For the text-containing cell, return its midpoint in [x, y] coordinate format. 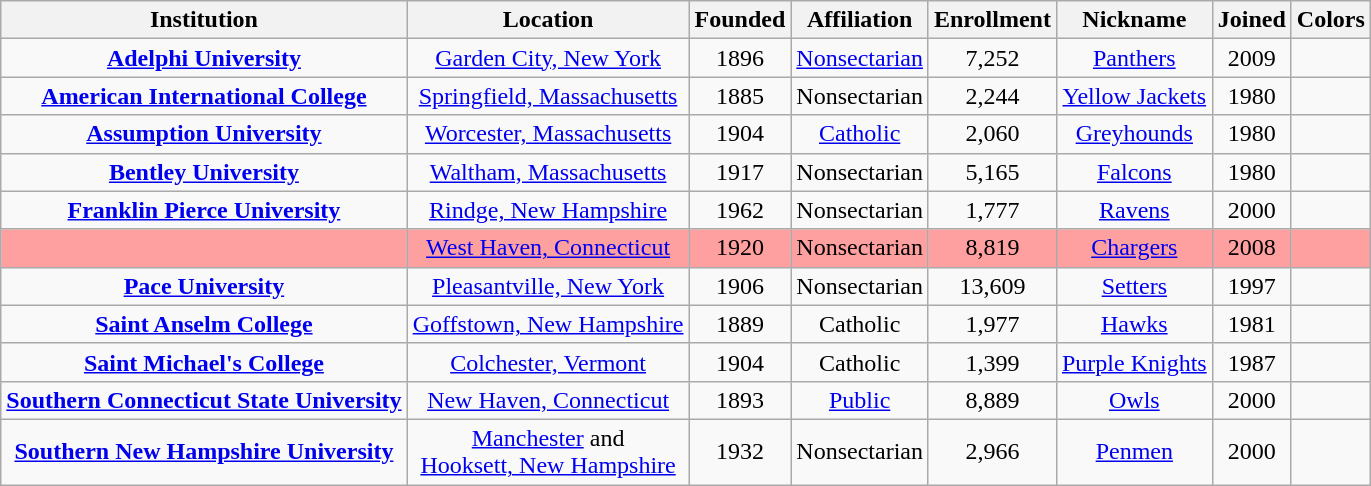
5,165 [992, 172]
Goffstown, New Hampshire [548, 324]
Ravens [1134, 210]
Pleasantville, New York [548, 286]
8,889 [992, 400]
Colchester, Vermont [548, 362]
1920 [740, 248]
Yellow Jackets [1134, 96]
Joined [1252, 20]
American International College [204, 96]
Greyhounds [1134, 134]
1,977 [992, 324]
1885 [740, 96]
1997 [1252, 286]
2,244 [992, 96]
1981 [1252, 324]
2009 [1252, 58]
West Haven, Connecticut [548, 248]
Setters [1134, 286]
Owls [1134, 400]
1,777 [992, 210]
1962 [740, 210]
Affiliation [860, 20]
Hawks [1134, 324]
Penmen [1134, 452]
1932 [740, 452]
Southern New Hampshire University [204, 452]
Falcons [1134, 172]
Bentley University [204, 172]
8,819 [992, 248]
Assumption University [204, 134]
Chargers [1134, 248]
2008 [1252, 248]
13,609 [992, 286]
1889 [740, 324]
Springfield, Massachusetts [548, 96]
Worcester, Massachusetts [548, 134]
Waltham, Massachusetts [548, 172]
New Haven, Connecticut [548, 400]
Founded [740, 20]
Adelphi University [204, 58]
7,252 [992, 58]
1893 [740, 400]
Saint Michael's College [204, 362]
Enrollment [992, 20]
Franklin Pierce University [204, 210]
1906 [740, 286]
Panthers [1134, 58]
Location [548, 20]
1987 [1252, 362]
Purple Knights [1134, 362]
Southern Connecticut State University [204, 400]
Public [860, 400]
1,399 [992, 362]
Saint Anselm College [204, 324]
Institution [204, 20]
2,966 [992, 452]
Pace University [204, 286]
Nickname [1134, 20]
2,060 [992, 134]
1917 [740, 172]
1896 [740, 58]
Colors [1330, 20]
Manchester andHooksett, New Hampshire [548, 452]
Rindge, New Hampshire [548, 210]
Garden City, New York [548, 58]
